Scan for the cell matching the given text and deliver its [X, Y] coordinate at center. 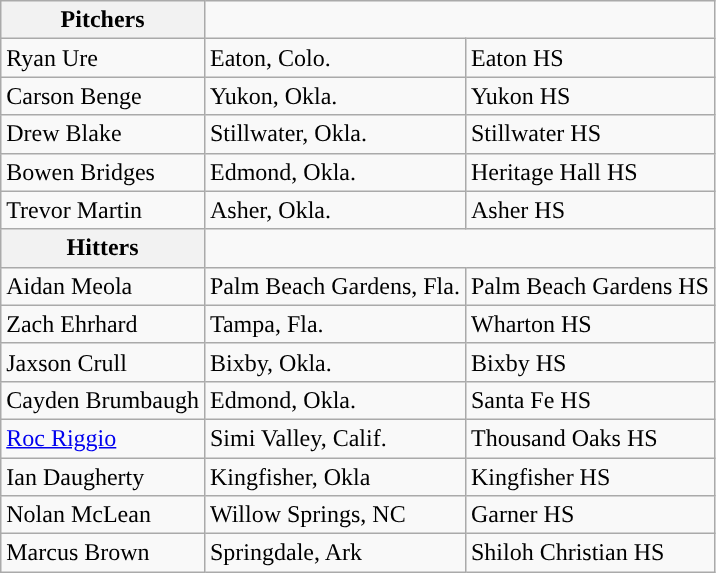
Santa Fe HS [590, 400]
Eaton HS [590, 58]
Aidan Meola [103, 286]
Stillwater HS [590, 134]
Garner HS [590, 515]
Bixby, Okla. [334, 362]
Trevor Martin [103, 210]
Ian Daugherty [103, 477]
Carson Benge [103, 96]
Palm Beach Gardens, Fla. [334, 286]
Bowen Bridges [103, 172]
Drew Blake [103, 134]
Jaxson Crull [103, 362]
Asher HS [590, 210]
Cayden Brumbaugh [103, 400]
Yukon HS [590, 96]
Kingfisher HS [590, 477]
Roc Riggio [103, 438]
Asher, Okla. [334, 210]
Zach Ehrhard [103, 324]
Ryan Ure [103, 58]
Wharton HS [590, 324]
Tampa, Fla. [334, 324]
Thousand Oaks HS [590, 438]
Pitchers [103, 20]
Shiloh Christian HS [590, 553]
Hitters [103, 248]
Nolan McLean [103, 515]
Heritage Hall HS [590, 172]
Bixby HS [590, 362]
Eaton, Colo. [334, 58]
Palm Beach Gardens HS [590, 286]
Willow Springs, NC [334, 515]
Marcus Brown [103, 553]
Yukon, Okla. [334, 96]
Kingfisher, Okla [334, 477]
Springdale, Ark [334, 553]
Stillwater, Okla. [334, 134]
Simi Valley, Calif. [334, 438]
